Detect which cell encompasses the target text, then output its (x, y) center coordinate. 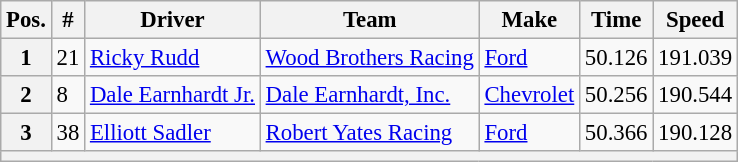
3 (26, 133)
Team (370, 20)
191.039 (696, 58)
190.128 (696, 133)
38 (68, 133)
Driver (173, 20)
Pos. (26, 20)
50.366 (616, 133)
190.544 (696, 95)
Ricky Rudd (173, 58)
Speed (696, 20)
Time (616, 20)
21 (68, 58)
50.126 (616, 58)
Wood Brothers Racing (370, 58)
Dale Earnhardt, Inc. (370, 95)
Elliott Sadler (173, 133)
8 (68, 95)
1 (26, 58)
Robert Yates Racing (370, 133)
# (68, 20)
Chevrolet (529, 95)
2 (26, 95)
Make (529, 20)
50.256 (616, 95)
Dale Earnhardt Jr. (173, 95)
